Output the [X, Y] coordinate of the center of the cell containing the given text.  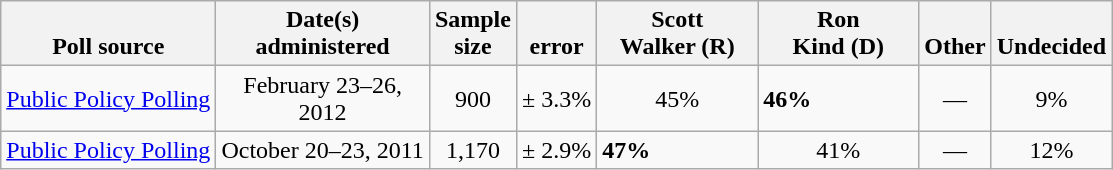
12% [1051, 150]
900 [472, 98]
RonKind (D) [838, 34]
± 2.9% [556, 150]
9% [1051, 98]
October 20–23, 2011 [323, 150]
Other [955, 34]
45% [678, 98]
46% [838, 98]
47% [678, 150]
1,170 [472, 150]
41% [838, 150]
Samplesize [472, 34]
error [556, 34]
February 23–26, 2012 [323, 98]
Poll source [108, 34]
Undecided [1051, 34]
ScottWalker (R) [678, 34]
Date(s)administered [323, 34]
± 3.3% [556, 98]
